Capture the cell that displays the provided text and extract its (x, y) central coordinate. 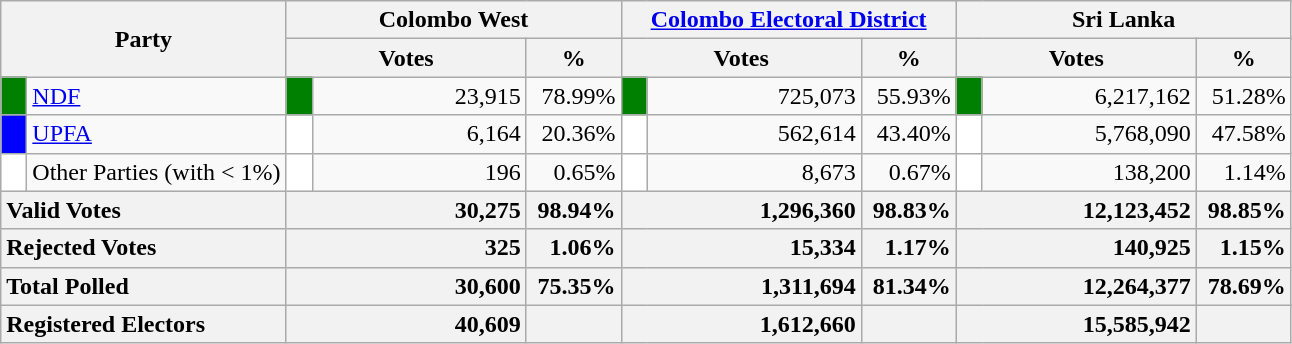
Rejected Votes (144, 248)
43.40% (908, 134)
75.35% (574, 286)
12,264,377 (1076, 286)
NDF (156, 96)
UPFA (156, 134)
1,311,694 (741, 286)
1.06% (574, 248)
1.17% (908, 248)
98.94% (574, 210)
1,296,360 (741, 210)
562,614 (754, 134)
1.15% (1244, 248)
51.28% (1244, 96)
140,925 (1076, 248)
725,073 (754, 96)
Sri Lanka (1124, 20)
30,275 (406, 210)
325 (406, 248)
55.93% (908, 96)
47.58% (1244, 134)
196 (419, 172)
98.85% (1244, 210)
78.69% (1244, 286)
Registered Electors (144, 324)
Colombo Electoral District (788, 20)
0.67% (908, 172)
8,673 (754, 172)
Total Polled (144, 286)
0.65% (574, 172)
98.83% (908, 210)
1,612,660 (741, 324)
15,334 (741, 248)
12,123,452 (1076, 210)
Party (144, 39)
20.36% (574, 134)
40,609 (406, 324)
Valid Votes (144, 210)
Other Parties (with < 1%) (156, 172)
6,164 (419, 134)
15,585,942 (1076, 324)
78.99% (574, 96)
138,200 (1089, 172)
5,768,090 (1089, 134)
1.14% (1244, 172)
6,217,162 (1089, 96)
23,915 (419, 96)
Colombo West (454, 20)
30,600 (406, 286)
81.34% (908, 286)
